Scan for the cell matching the given text and deliver its (X, Y) coordinate at center. 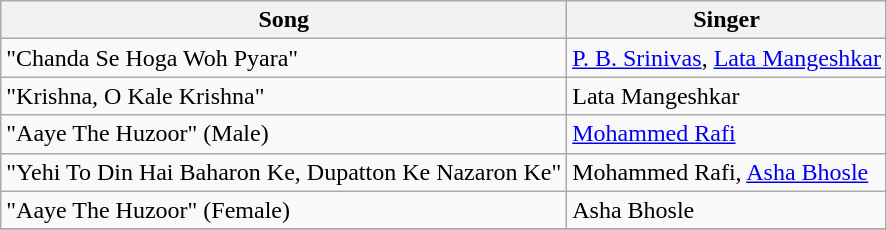
Lata Mangeshkar (727, 96)
"Chanda Se Hoga Woh Pyara" (284, 58)
P. B. Srinivas, Lata Mangeshkar (727, 58)
"Aaye The Huzoor" (Female) (284, 210)
Mohammed Rafi, Asha Bhosle (727, 172)
Mohammed Rafi (727, 134)
"Yehi To Din Hai Baharon Ke, Dupatton Ke Nazaron Ke" (284, 172)
"Aaye The Huzoor" (Male) (284, 134)
"Krishna, O Kale Krishna" (284, 96)
Singer (727, 20)
Song (284, 20)
Asha Bhosle (727, 210)
